Extract the [x, y] coordinate from the center of the cell holding the provided text.  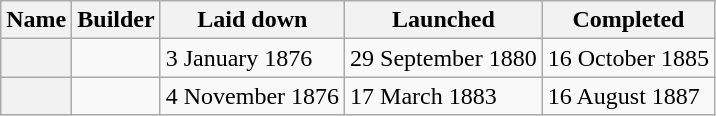
Laid down [252, 20]
Name [36, 20]
Builder [116, 20]
Launched [444, 20]
16 October 1885 [628, 58]
29 September 1880 [444, 58]
16 August 1887 [628, 96]
17 March 1883 [444, 96]
4 November 1876 [252, 96]
3 January 1876 [252, 58]
Completed [628, 20]
